Capture the cell that displays the provided text and extract its (X, Y) central coordinate. 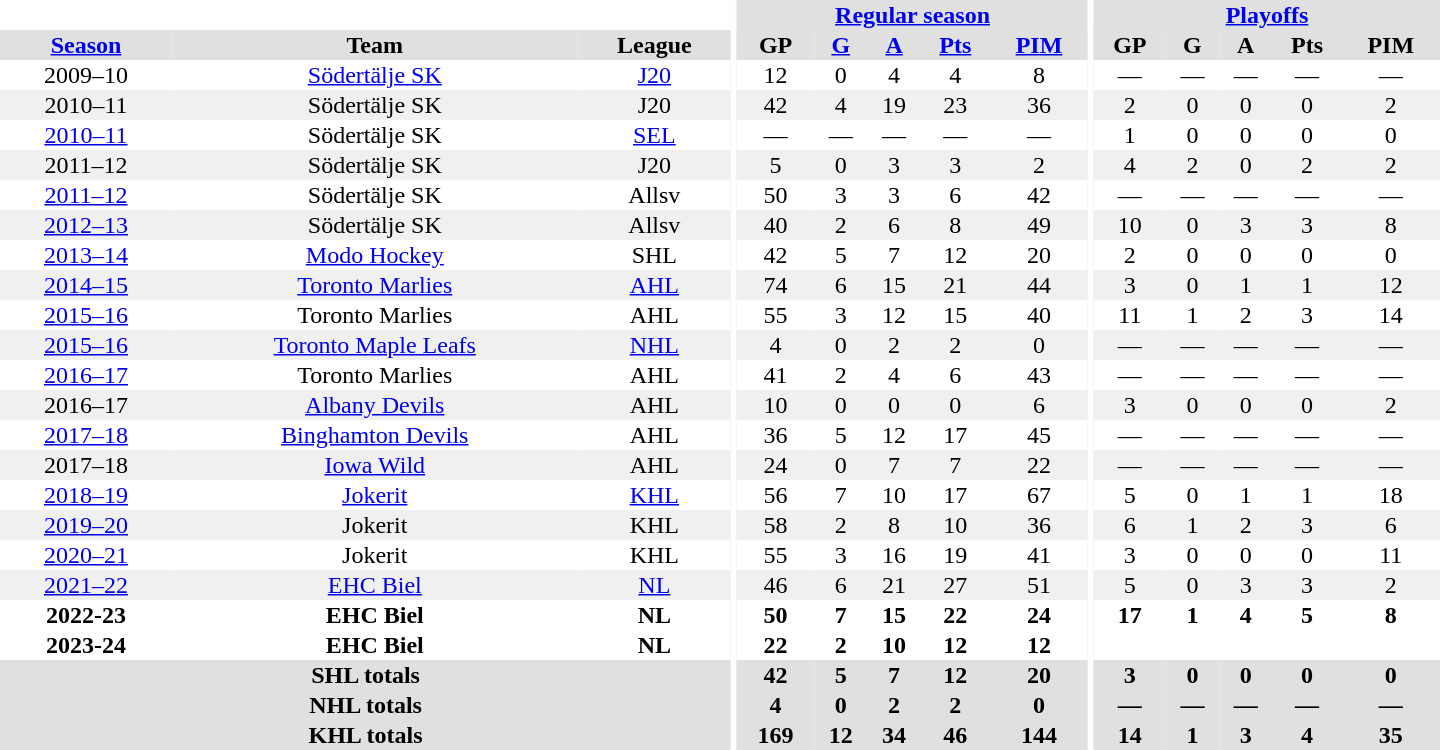
2023-24 (86, 645)
2019–20 (86, 525)
2013–14 (86, 255)
18 (1391, 495)
74 (776, 285)
SEL (654, 135)
Binghamton Devils (375, 435)
NHL (654, 345)
KHL totals (366, 735)
Season (86, 45)
2022-23 (86, 615)
2021–22 (86, 585)
SHL totals (366, 675)
Toronto Maple Leafs (375, 345)
NHL totals (366, 705)
2014–15 (86, 285)
Team (375, 45)
Regular season (912, 15)
2012–13 (86, 225)
Iowa Wild (375, 465)
SHL (654, 255)
2020–21 (86, 555)
Albany Devils (375, 405)
16 (894, 555)
58 (776, 525)
144 (1039, 735)
2018–19 (86, 495)
27 (956, 585)
44 (1039, 285)
43 (1039, 375)
Playoffs (1267, 15)
2009–10 (86, 75)
Modo Hockey (375, 255)
34 (894, 735)
49 (1039, 225)
51 (1039, 585)
League (654, 45)
45 (1039, 435)
23 (956, 105)
35 (1391, 735)
67 (1039, 495)
169 (776, 735)
56 (776, 495)
